Locate the cell with the specified text and output its [X, Y] center coordinate. 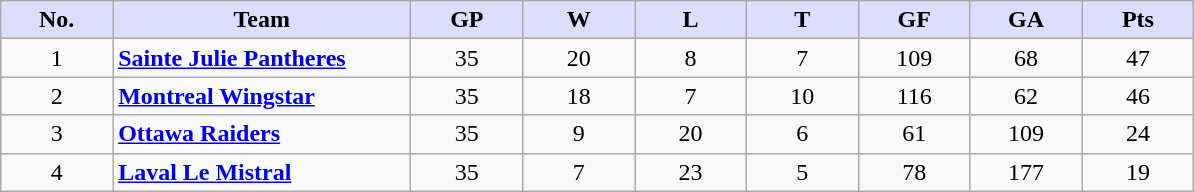
6 [802, 134]
177 [1026, 172]
18 [579, 96]
8 [691, 58]
Laval Le Mistral [262, 172]
24 [1138, 134]
Montreal Wingstar [262, 96]
1 [57, 58]
68 [1026, 58]
5 [802, 172]
9 [579, 134]
Pts [1138, 20]
W [579, 20]
Ottawa Raiders [262, 134]
116 [914, 96]
T [802, 20]
GA [1026, 20]
3 [57, 134]
Sainte Julie Pantheres [262, 58]
19 [1138, 172]
23 [691, 172]
GF [914, 20]
62 [1026, 96]
Team [262, 20]
2 [57, 96]
61 [914, 134]
46 [1138, 96]
4 [57, 172]
L [691, 20]
10 [802, 96]
GP [467, 20]
47 [1138, 58]
78 [914, 172]
No. [57, 20]
